From the cell containing the given text, extract its center point as [x, y] coordinate. 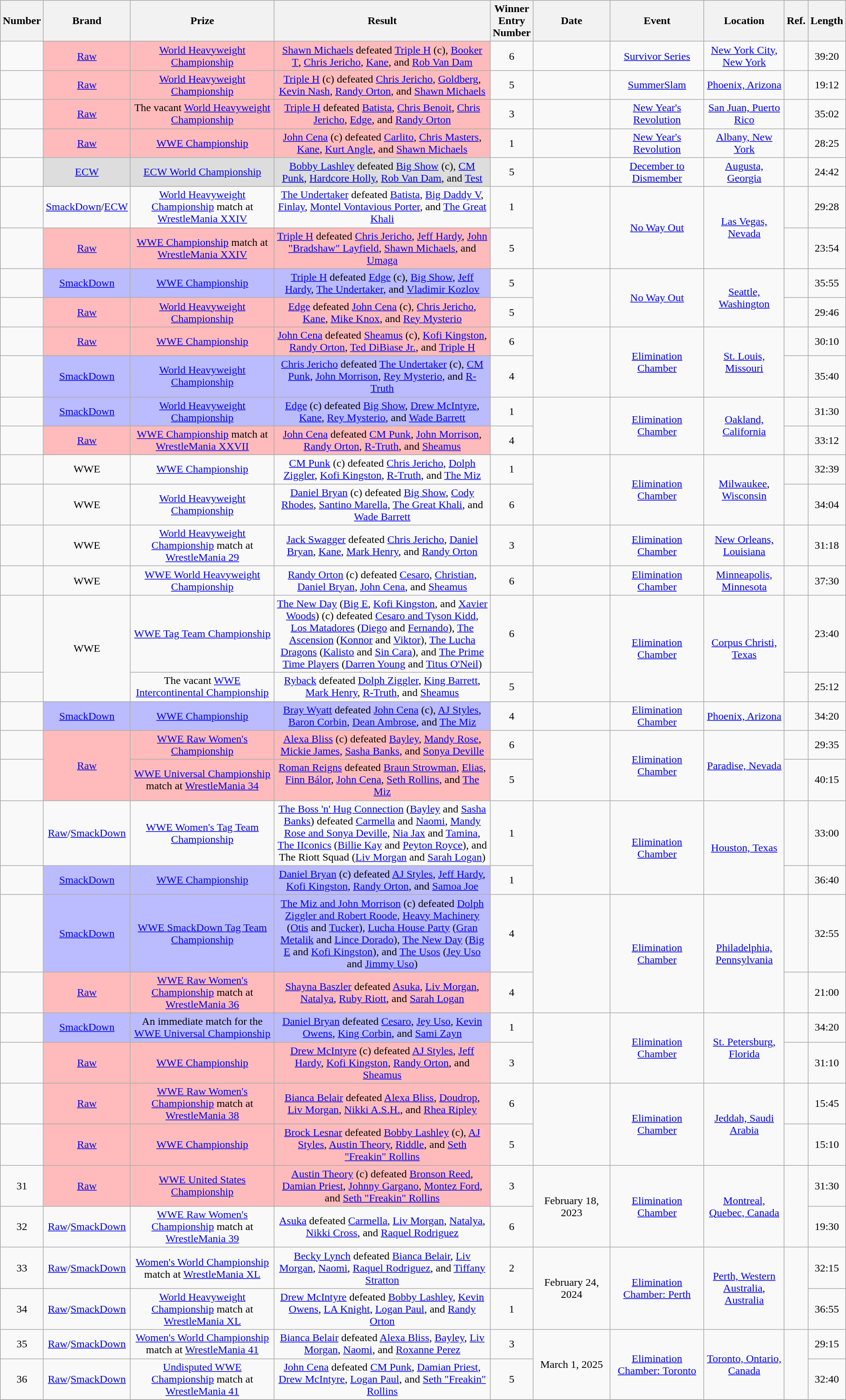
John Cena (c) defeated Carlito, Chris Masters, Kane, Kurt Angle, and Shawn Michaels [382, 143]
Montreal, Quebec, Canada [744, 1206]
Shawn Michaels defeated Triple H (c), Booker T, Chris Jericho, Kane, and Rob Van Dam [382, 56]
Winner Entry Number [512, 21]
St. Petersburg, Florida [744, 1048]
Bianca Belair defeated Alexa Bliss, Bayley, Liv Morgan, Naomi, and Roxanne Perez [382, 1344]
Corpus Christi, Texas [744, 648]
Number [22, 21]
35:55 [827, 283]
World Heavyweight Championship match at WrestleMania XL [202, 1309]
Shayna Baszler defeated Asuka, Liv Morgan, Natalya, Ruby Riott, and Sarah Logan [382, 992]
Survivor Series [657, 56]
Triple H (c) defeated Chris Jericho, Goldberg, Kevin Nash, Randy Orton, and Shawn Michaels [382, 85]
WWE Raw Women's Championship [202, 745]
John Cena defeated CM Punk, John Morrison, Randy Orton, R-Truth, and Sheamus [382, 441]
15:10 [827, 1145]
Drew McIntyre (c) defeated AJ Styles, Jeff Hardy, Kofi Kingston, Randy Orton, and Sheamus [382, 1063]
29:15 [827, 1344]
John Cena defeated CM Punk, Damian Priest, Drew McIntyre, Logan Paul, and Seth "Freakin" Rollins [382, 1379]
Seattle, Washington [744, 298]
WWE Tag Team Championship [202, 634]
Philadelphia, Pennsylvania [744, 954]
New Orleans, Louisiana [744, 546]
WWE Raw Women's Championship match at WrestleMania 39 [202, 1227]
Bobby Lashley defeated Big Show (c), CM Punk, Hardcore Holly, Rob Van Dam, and Test [382, 172]
WWE World Heavyweight Championship [202, 581]
Asuka defeated Carmella, Liv Morgan, Natalya, Nikki Cross, and Raquel Rodriguez [382, 1227]
29:28 [827, 207]
Daniel Bryan (c) defeated Big Show, Cody Rhodes, Santino Marella, The Great Khali, and Wade Barrett [382, 505]
World Heavyweight Championship match at WrestleMania 29 [202, 546]
February 18, 2023 [572, 1206]
An immediate match for the WWE Universal Championship [202, 1027]
35 [22, 1344]
WWE Women's Tag Team Championship [202, 833]
34:04 [827, 505]
Paradise, Nevada [744, 766]
WWE Raw Women's Championship match at WrestleMania 38 [202, 1104]
The Undertaker defeated Batista, Big Daddy V, Finlay, Montel Vontavious Porter, and The Great Khali [382, 207]
WWE Championship match at WrestleMania XXVII [202, 441]
February 24, 2024 [572, 1288]
CM Punk (c) defeated Chris Jericho, Dolph Ziggler, Kofi Kingston, R-Truth, and The Miz [382, 469]
Milwaukee, Wisconsin [744, 490]
36 [22, 1379]
19:12 [827, 85]
32:40 [827, 1379]
Brand [87, 21]
37:30 [827, 581]
Edge (c) defeated Big Show, Drew McIntyre, Kane, Rey Mysterio, and Wade Barrett [382, 411]
33 [22, 1268]
32:15 [827, 1268]
Jack Swagger defeated Chris Jericho, Daniel Bryan, Kane, Mark Henry, and Randy Orton [382, 546]
2 [512, 1268]
24:42 [827, 172]
36:55 [827, 1309]
Length [827, 21]
Edge defeated John Cena (c), Chris Jericho, Kane, Mike Knox, and Rey Mysterio [382, 312]
ECW [87, 172]
San Juan, Puerto Rico [744, 114]
Toronto, Ontario, Canada [744, 1364]
28:25 [827, 143]
Daniel Bryan defeated Cesaro, Jey Uso, Kevin Owens, King Corbin, and Sami Zayn [382, 1027]
39:20 [827, 56]
Ryback defeated Dolph Ziggler, King Barrett, Mark Henry, R-Truth, and Sheamus [382, 687]
32 [22, 1227]
33:00 [827, 833]
Alexa Bliss (c) defeated Bayley, Mandy Rose, Mickie James, Sasha Banks, and Sonya Deville [382, 745]
Becky Lynch defeated Bianca Belair, Liv Morgan, Naomi, Raquel Rodriguez, and Tiffany Stratton [382, 1268]
St. Louis, Missouri [744, 361]
31:10 [827, 1063]
Albany, New York [744, 143]
Triple H defeated Edge (c), Big Show, Jeff Hardy, The Undertaker, and Vladimir Kozlov [382, 283]
25:12 [827, 687]
March 1, 2025 [572, 1364]
19:30 [827, 1227]
Women's World Championship match at WrestleMania XL [202, 1268]
23:40 [827, 634]
29:46 [827, 312]
32:55 [827, 933]
WWE Championship match at WrestleMania XXIV [202, 248]
32:39 [827, 469]
Ref. [796, 21]
Undisputed WWE Championship match at WrestleMania 41 [202, 1379]
36:40 [827, 880]
Oakland, California [744, 426]
Women's World Championship match at WrestleMania 41 [202, 1344]
15:45 [827, 1104]
30:10 [827, 341]
34 [22, 1309]
21:00 [827, 992]
Elimination Chamber: Toronto [657, 1364]
Event [657, 21]
Result [382, 21]
23:54 [827, 248]
Austin Theory (c) defeated Bronson Reed, Damian Priest, Johnny Gargano, Montez Ford, and Seth "Freakin" Rollins [382, 1186]
Triple H defeated Batista, Chris Benoit, Chris Jericho, Edge, and Randy Orton [382, 114]
The vacant World Heavyweight Championship [202, 114]
WWE Raw Women's Championship match at WrestleMania 36 [202, 992]
Perth, Western Australia, Australia [744, 1288]
ECW World Championship [202, 172]
Prize [202, 21]
Daniel Bryan (c) defeated AJ Styles, Jeff Hardy, Kofi Kingston, Randy Orton, and Samoa Joe [382, 880]
Triple H defeated Chris Jericho, Jeff Hardy, John "Bradshaw" Layfield, Shawn Michaels, and Umaga [382, 248]
WWE SmackDown Tag Team Championship [202, 933]
Minneapolis, Minnesota [744, 581]
WWE Universal Championship match at WrestleMania 34 [202, 780]
Bray Wyatt defeated John Cena (c), AJ Styles, Baron Corbin, Dean Ambrose, and The Miz [382, 716]
The vacant WWE Intercontinental Championship [202, 687]
SmackDown/ECW [87, 207]
Augusta, Georgia [744, 172]
Las Vegas, Nevada [744, 228]
Drew McIntyre defeated Bobby Lashley, Kevin Owens, LA Knight, Logan Paul, and Randy Orton [382, 1309]
Location [744, 21]
Date [572, 21]
29:35 [827, 745]
Brock Lesnar defeated Bobby Lashley (c), AJ Styles, Austin Theory, Riddle, and Seth "Freakin" Rollins [382, 1145]
World Heavyweight Championship match at WrestleMania XXIV [202, 207]
33:12 [827, 441]
Bianca Belair defeated Alexa Bliss, Doudrop, Liv Morgan, Nikki A.S.H., and Rhea Ripley [382, 1104]
Houston, Texas [744, 848]
Roman Reigns defeated Braun Strowman, Elias, Finn Bálor, John Cena, Seth Rollins, and The Miz [382, 780]
31 [22, 1186]
December to Dismember [657, 172]
Elimination Chamber: Perth [657, 1288]
40:15 [827, 780]
31:18 [827, 546]
SummerSlam [657, 85]
John Cena defeated Sheamus (c), Kofi Kingston, Randy Orton, Ted DiBiase Jr., and Triple H [382, 341]
WWE United States Championship [202, 1186]
Jeddah, Saudi Arabia [744, 1124]
Chris Jericho defeated The Undertaker (c), CM Punk, John Morrison, Rey Mysterio, and R-Truth [382, 376]
35:02 [827, 114]
New York City, New York [744, 56]
35:40 [827, 376]
Randy Orton (c) defeated Cesaro, Christian, Daniel Bryan, John Cena, and Sheamus [382, 581]
